Provide the [X, Y] coordinate of the cell's center where the given text is located.  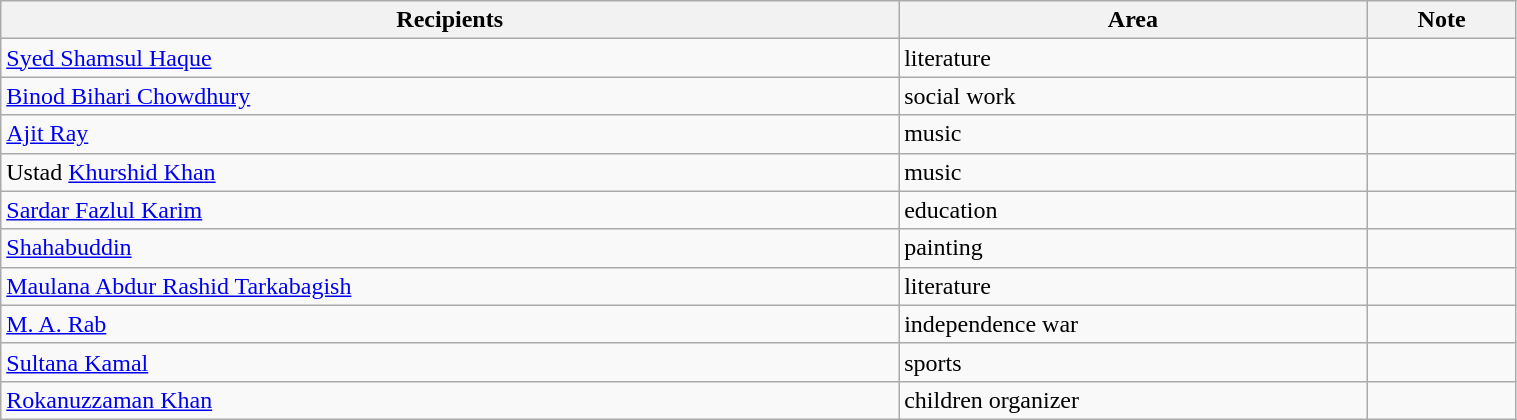
education [1134, 210]
Rokanuzzaman Khan [450, 400]
children organizer [1134, 400]
Binod Bihari Chowdhury [450, 96]
Sultana Kamal [450, 362]
sports [1134, 362]
social work [1134, 96]
Recipients [450, 20]
M. A. Rab [450, 324]
painting [1134, 248]
Sardar Fazlul Karim [450, 210]
Shahabuddin [450, 248]
Note [1442, 20]
Syed Shamsul Haque [450, 58]
independence war [1134, 324]
Area [1134, 20]
Maulana Abdur Rashid Tarkabagish [450, 286]
Ustad Khurshid Khan [450, 172]
Ajit Ray [450, 134]
